Identify which cell holds the provided text, then report its [X, Y] central coordinate. 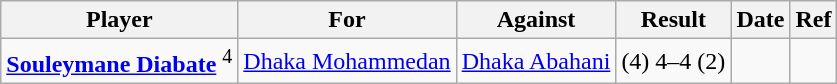
For [347, 20]
Dhaka Abahani [536, 62]
Result [674, 20]
Against [536, 20]
(4) 4–4 (2) [674, 62]
Ref [814, 20]
Player [120, 20]
Souleymane Diabate 4 [120, 62]
Date [760, 20]
Dhaka Mohammedan [347, 62]
